Pinpoint the cell where the given text exists, returning its (x, y) midpoint coordinate. 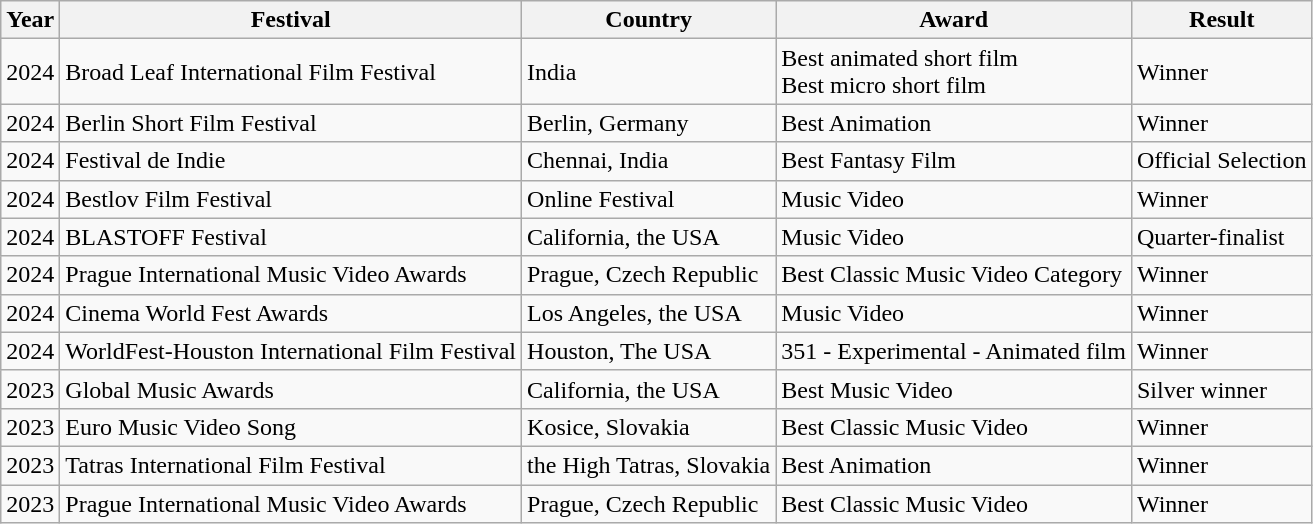
BLASTOFF Festival (291, 237)
Festival de Indie (291, 161)
Best Fantasy Film (954, 161)
Bestlov Film Festival (291, 199)
WorldFest-Houston International Film Festival (291, 351)
Festival (291, 20)
Best Classic Music Video Category (954, 275)
Best Music Video (954, 389)
Award (954, 20)
Quarter-finalist (1222, 237)
Best animated short filmBest micro short film (954, 72)
Cinema World Fest Awards (291, 313)
Tatras International Film Festival (291, 465)
351 - Experimental - Animated film (954, 351)
Los Angeles, the USA (649, 313)
Broad Leaf International Film Festival (291, 72)
Berlin, Germany (649, 123)
Result (1222, 20)
Year (30, 20)
Online Festival (649, 199)
Kosice, Slovakia (649, 427)
Berlin Short Film Festival (291, 123)
Country (649, 20)
Chennai, India (649, 161)
Official Selection (1222, 161)
the High Tatras, Slovakia (649, 465)
Euro Music Video Song (291, 427)
Houston, The USA (649, 351)
India (649, 72)
Global Music Awards (291, 389)
Silver winner (1222, 389)
